Search for the cell housing the specified text and yield its (x, y) center coordinate. 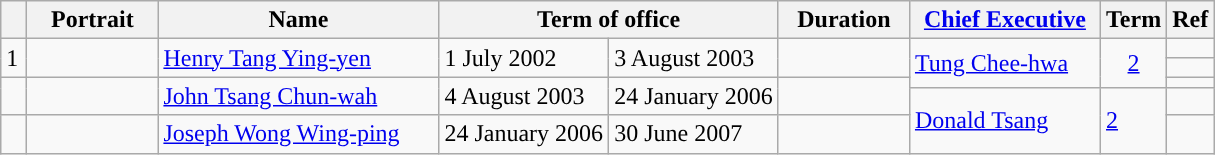
Donald Tsang (1004, 120)
Ref (1190, 20)
1 July 2002 (524, 58)
Term of office (608, 20)
John Tsang Chun-wah (298, 96)
Term (1133, 20)
Duration (844, 20)
Tung Chee-hwa (1004, 64)
3 August 2003 (694, 58)
Portrait (92, 20)
Joseph Wong Wing-ping (298, 134)
1 (14, 58)
4 August 2003 (524, 96)
30 June 2007 (694, 134)
Chief Executive (1004, 20)
Henry Tang Ying-yen (298, 58)
Name (298, 20)
